Return [X, Y] of the center of cell containing provided text 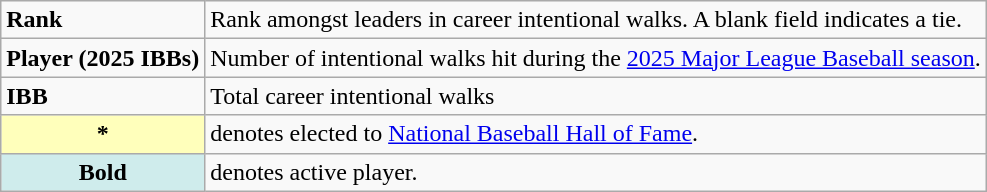
denotes elected to National Baseball Hall of Fame. [596, 134]
Bold [103, 172]
Player (2025 IBBs) [103, 58]
IBB [103, 96]
* [103, 134]
Rank [103, 20]
denotes active player. [596, 172]
Total career intentional walks [596, 96]
Number of intentional walks hit during the 2025 Major League Baseball season. [596, 58]
Rank amongst leaders in career intentional walks. A blank field indicates a tie. [596, 20]
